Return the (x, y) coordinate for the center point of the cell that contains the specified text.  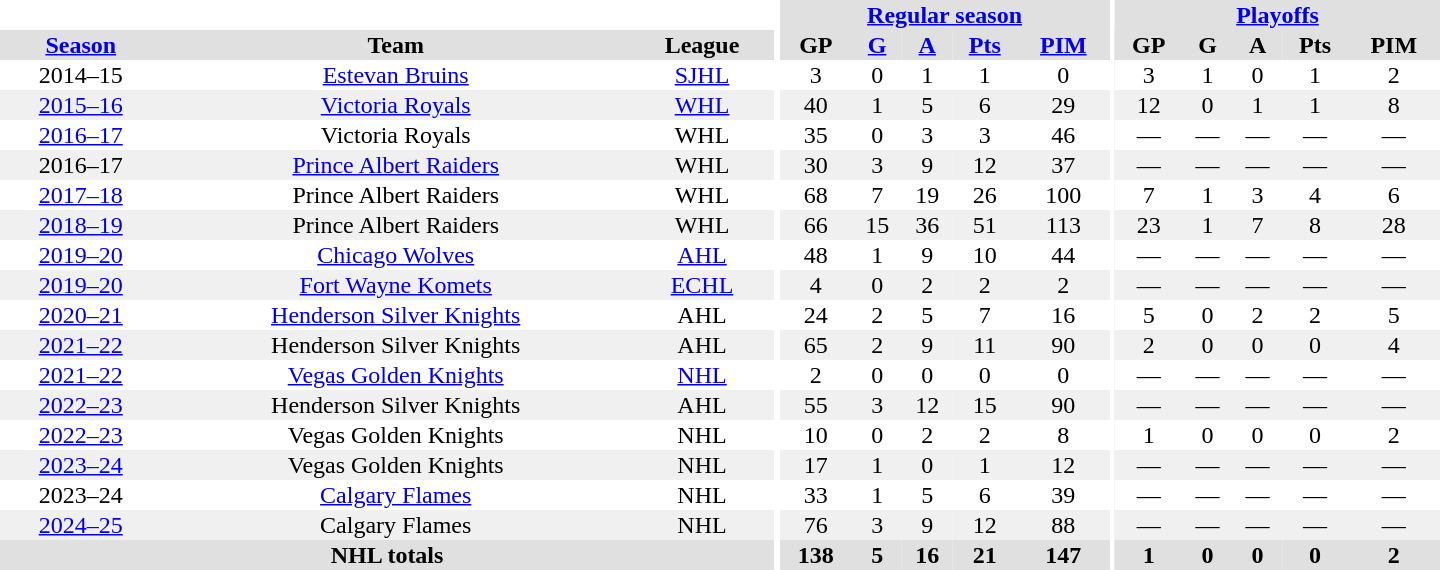
2020–21 (81, 315)
48 (816, 255)
11 (984, 345)
147 (1063, 555)
2024–25 (81, 525)
NHL totals (387, 555)
17 (816, 465)
Playoffs (1278, 15)
138 (816, 555)
65 (816, 345)
21 (984, 555)
Regular season (945, 15)
33 (816, 495)
Team (396, 45)
28 (1394, 225)
39 (1063, 495)
SJHL (702, 75)
51 (984, 225)
40 (816, 105)
Season (81, 45)
100 (1063, 195)
29 (1063, 105)
23 (1148, 225)
26 (984, 195)
66 (816, 225)
Estevan Bruins (396, 75)
19 (927, 195)
113 (1063, 225)
37 (1063, 165)
68 (816, 195)
36 (927, 225)
35 (816, 135)
24 (816, 315)
88 (1063, 525)
30 (816, 165)
Chicago Wolves (396, 255)
55 (816, 405)
2014–15 (81, 75)
76 (816, 525)
2018–19 (81, 225)
2015–16 (81, 105)
ECHL (702, 285)
2017–18 (81, 195)
46 (1063, 135)
44 (1063, 255)
Fort Wayne Komets (396, 285)
League (702, 45)
